Locate the cell with the specified text and output its (X, Y) center coordinate. 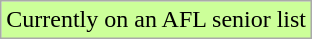
Currently on an AFL senior list (156, 20)
